Return [x, y] of the center of cell containing provided text 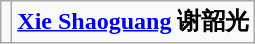
Xie Shaoguang 谢韶光 [134, 22]
